Pinpoint the cell where the given text exists, returning its (x, y) midpoint coordinate. 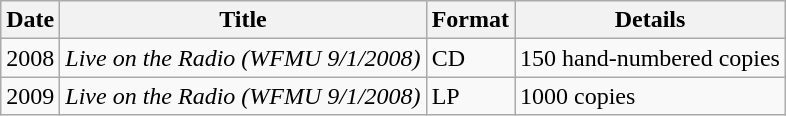
Title (243, 20)
LP (470, 96)
1000 copies (650, 96)
Date (30, 20)
Format (470, 20)
Details (650, 20)
2008 (30, 58)
2009 (30, 96)
CD (470, 58)
150 hand-numbered copies (650, 58)
